Locate the cell with the specified text and output its (X, Y) center coordinate. 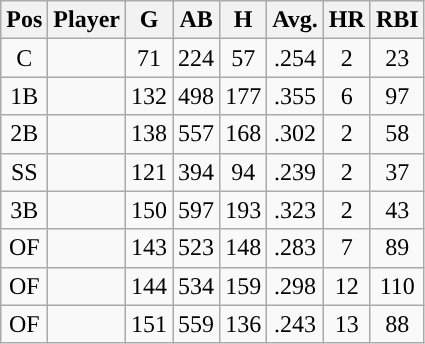
Avg. (296, 20)
6 (346, 96)
Player (87, 20)
1B (24, 96)
.283 (296, 248)
534 (196, 286)
94 (244, 172)
Pos (24, 20)
144 (150, 286)
RBI (397, 20)
523 (196, 248)
394 (196, 172)
498 (196, 96)
C (24, 58)
.298 (296, 286)
13 (346, 324)
.239 (296, 172)
159 (244, 286)
559 (196, 324)
97 (397, 96)
.302 (296, 134)
.323 (296, 210)
148 (244, 248)
150 (150, 210)
7 (346, 248)
71 (150, 58)
3B (24, 210)
177 (244, 96)
AB (196, 20)
G (150, 20)
.355 (296, 96)
58 (397, 134)
121 (150, 172)
224 (196, 58)
43 (397, 210)
57 (244, 58)
SS (24, 172)
.243 (296, 324)
89 (397, 248)
37 (397, 172)
23 (397, 58)
H (244, 20)
151 (150, 324)
132 (150, 96)
193 (244, 210)
2B (24, 134)
110 (397, 286)
143 (150, 248)
.254 (296, 58)
557 (196, 134)
HR (346, 20)
597 (196, 210)
168 (244, 134)
136 (244, 324)
88 (397, 324)
12 (346, 286)
138 (150, 134)
